Scan for the cell matching the given text and deliver its [x, y] coordinate at center. 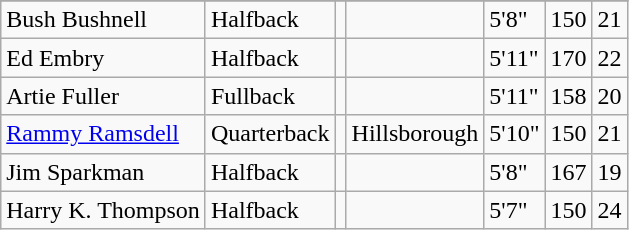
158 [568, 96]
Artie Fuller [104, 96]
Fullback [270, 96]
167 [568, 172]
5'7" [514, 210]
Harry K. Thompson [104, 210]
Hillsborough [415, 134]
Ed Embry [104, 58]
Jim Sparkman [104, 172]
20 [610, 96]
19 [610, 172]
Quarterback [270, 134]
Bush Bushnell [104, 20]
22 [610, 58]
24 [610, 210]
Rammy Ramsdell [104, 134]
170 [568, 58]
5'10" [514, 134]
